Extract the [X, Y] coordinate from the center of the cell holding the provided text.  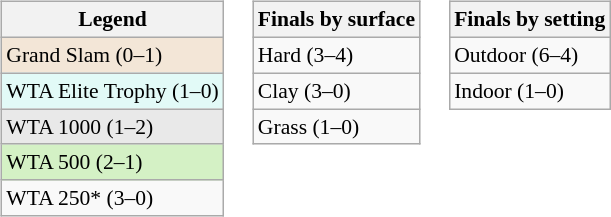
Finals by surface [336, 20]
WTA 1000 (1–2) [112, 127]
Grass (1–0) [336, 127]
Outdoor (6–4) [530, 55]
Legend [112, 20]
WTA Elite Trophy (1–0) [112, 91]
WTA 500 (2–1) [112, 162]
Finals by setting [530, 20]
WTA 250* (3–0) [112, 198]
Clay (3–0) [336, 91]
Hard (3–4) [336, 55]
Indoor (1–0) [530, 91]
Grand Slam (0–1) [112, 55]
